Determine the (x, y) coordinate at the center of the cell enclosing the given text.  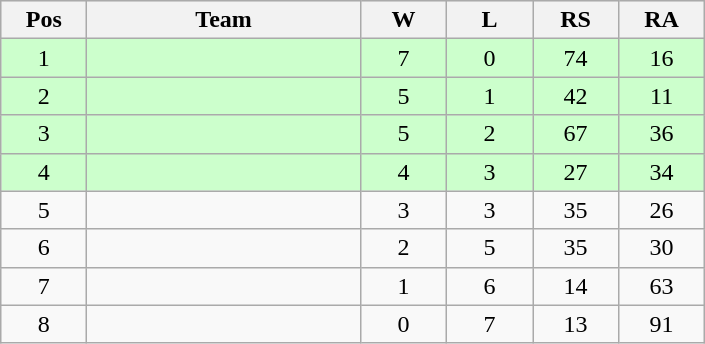
Team (224, 20)
Pos (44, 20)
14 (575, 286)
30 (662, 248)
34 (662, 172)
67 (575, 134)
27 (575, 172)
RA (662, 20)
26 (662, 210)
L (489, 20)
36 (662, 134)
W (403, 20)
13 (575, 324)
63 (662, 286)
8 (44, 324)
42 (575, 96)
74 (575, 58)
RS (575, 20)
16 (662, 58)
11 (662, 96)
91 (662, 324)
